Locate the cell with the specified text and output its [x, y] center coordinate. 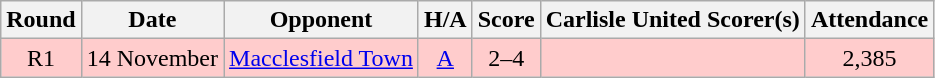
Attendance [869, 20]
2,385 [869, 58]
Carlisle United Scorer(s) [672, 20]
2–4 [506, 58]
Round [41, 20]
Date [152, 20]
Opponent [322, 20]
Score [506, 20]
A [445, 58]
Macclesfield Town [322, 58]
R1 [41, 58]
14 November [152, 58]
H/A [445, 20]
